Identify which cell holds the provided text, then report its (x, y) central coordinate. 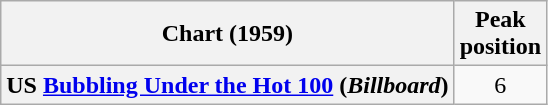
6 (500, 85)
US Bubbling Under the Hot 100 (Billboard) (228, 85)
Chart (1959) (228, 34)
Peakposition (500, 34)
